Pinpoint the cell where the given text exists, returning its (x, y) midpoint coordinate. 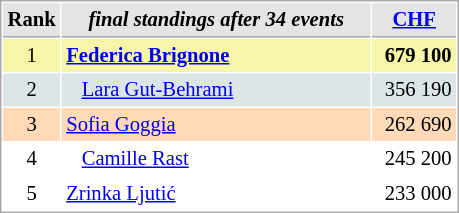
262 690 (414, 124)
Sofia Goggia (216, 124)
2 (32, 90)
233 000 (414, 194)
1 (32, 56)
final standings after 34 events (216, 20)
679 100 (414, 56)
245 200 (414, 158)
Federica Brignone (216, 56)
3 (32, 124)
5 (32, 194)
CHF (414, 20)
Zrinka Ljutić (216, 194)
Rank (32, 20)
Lara Gut-Behrami (216, 90)
Camille Rast (216, 158)
356 190 (414, 90)
4 (32, 158)
